Locate the cell with the specified text and output its [x, y] center coordinate. 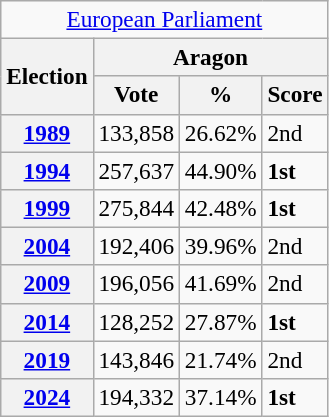
Election [47, 76]
2024 [47, 397]
128,252 [136, 322]
Aragon [210, 57]
133,858 [136, 133]
European Parliament [164, 19]
2019 [47, 359]
42.48% [220, 208]
1999 [47, 208]
194,332 [136, 397]
192,406 [136, 246]
275,844 [136, 208]
41.69% [220, 284]
257,637 [136, 170]
39.96% [220, 246]
196,056 [136, 284]
2014 [47, 322]
44.90% [220, 170]
1994 [47, 170]
27.87% [220, 322]
21.74% [220, 359]
1989 [47, 133]
37.14% [220, 397]
2004 [47, 246]
2009 [47, 284]
Score [295, 95]
143,846 [136, 359]
Vote [136, 95]
26.62% [220, 133]
% [220, 95]
